Return the (x, y) coordinate for the center point of the cell that contains the specified text.  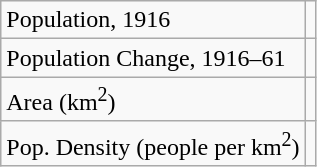
Pop. Density (people per km2) (153, 144)
Population Change, 1916–61 (153, 58)
Area (km2) (153, 100)
Population, 1916 (153, 20)
